Find where the given text appears and provide that cell's center as (x, y) coordinate. 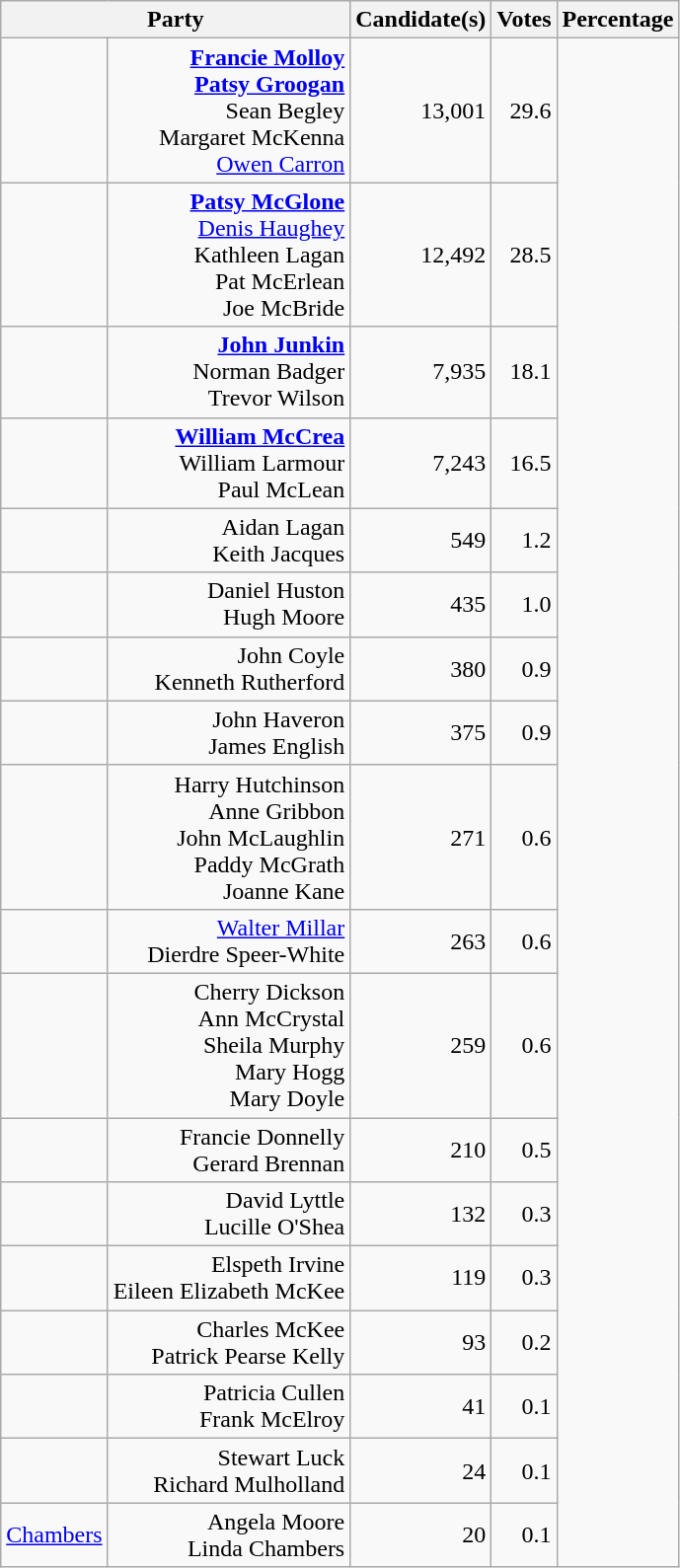
Cherry DicksonAnn McCrystalSheila MurphyMary HoggMary Doyle (229, 1045)
119 (420, 1279)
Chambers (54, 1535)
1.0 (524, 604)
263 (420, 941)
Elspeth IrvineEileen Elizabeth McKee (229, 1279)
Charles McKeePatrick Pearse Kelly (229, 1342)
0.2 (524, 1342)
Stewart LuckRichard Mulholland (229, 1470)
41 (420, 1407)
William McCreaWilliam LarmourPaul McLean (229, 463)
Candidate(s) (420, 20)
Patsy McGloneDenis HaugheyKathleen LaganPat McErleanJoe McBride (229, 255)
Daniel HustonHugh Moore (229, 604)
Aidan LaganKeith Jacques (229, 541)
Percentage (618, 20)
28.5 (524, 255)
375 (420, 732)
Votes (524, 20)
18.1 (524, 372)
16.5 (524, 463)
Francie DonnellyGerard Brennan (229, 1149)
24 (420, 1470)
7,935 (420, 372)
0.5 (524, 1149)
549 (420, 541)
259 (420, 1045)
271 (420, 837)
Francie MolloyPatsy GrooganSean BegleyMargaret McKennaOwen Carron (229, 111)
Angela MooreLinda Chambers (229, 1535)
93 (420, 1342)
20 (420, 1535)
David LyttleLucille O'Shea (229, 1214)
7,243 (420, 463)
John HaveronJames English (229, 732)
210 (420, 1149)
132 (420, 1214)
Harry HutchinsonAnne GribbonJohn McLaughlinPaddy McGrathJoanne Kane (229, 837)
Party (176, 20)
12,492 (420, 255)
John CoyleKenneth Rutherford (229, 669)
435 (420, 604)
Patricia CullenFrank McElroy (229, 1407)
1.2 (524, 541)
29.6 (524, 111)
Walter MillarDierdre Speer-White (229, 941)
John JunkinNorman BadgerTrevor Wilson (229, 372)
13,001 (420, 111)
380 (420, 669)
